Scan for the cell matching the given text and deliver its [x, y] coordinate at center. 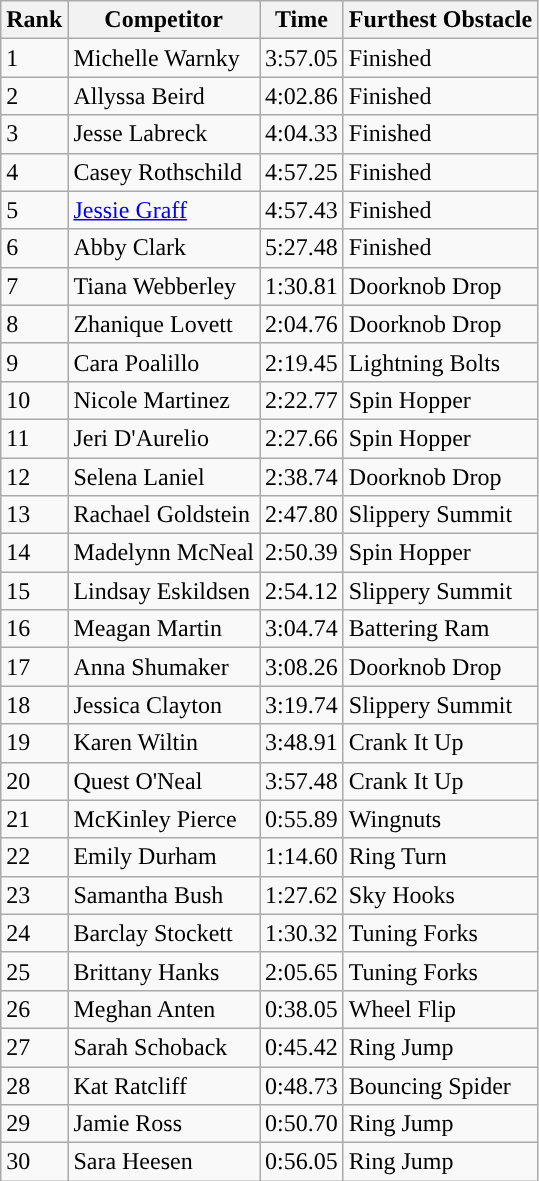
2:38.74 [302, 477]
Jessie Graff [164, 210]
2:05.65 [302, 971]
18 [34, 705]
0:48.73 [302, 1085]
1:30.81 [302, 286]
19 [34, 743]
3:04.74 [302, 629]
Kat Ratcliff [164, 1085]
3:57.48 [302, 781]
4:02.86 [302, 96]
3 [34, 134]
17 [34, 667]
Rank [34, 20]
Ring Turn [440, 857]
Lindsay Eskildsen [164, 591]
6 [34, 248]
1:27.62 [302, 895]
Jesse Labreck [164, 134]
Wingnuts [440, 819]
16 [34, 629]
Sarah Schoback [164, 1047]
1 [34, 58]
Sara Heesen [164, 1162]
14 [34, 553]
29 [34, 1124]
Furthest Obstacle [440, 20]
20 [34, 781]
8 [34, 324]
Time [302, 20]
Sky Hooks [440, 895]
Competitor [164, 20]
2:54.12 [302, 591]
Meghan Anten [164, 1009]
0:45.42 [302, 1047]
22 [34, 857]
1:14.60 [302, 857]
Samantha Bush [164, 895]
2:27.66 [302, 438]
Rachael Goldstein [164, 515]
28 [34, 1085]
Bouncing Spider [440, 1085]
Jeri D'Aurelio [164, 438]
3:08.26 [302, 667]
Nicole Martinez [164, 400]
26 [34, 1009]
11 [34, 438]
0:50.70 [302, 1124]
5 [34, 210]
13 [34, 515]
4:04.33 [302, 134]
Barclay Stockett [164, 933]
9 [34, 362]
Zhanique Lovett [164, 324]
Tiana Webberley [164, 286]
Meagan Martin [164, 629]
Casey Rothschild [164, 172]
2:04.76 [302, 324]
Anna Shumaker [164, 667]
0:38.05 [302, 1009]
10 [34, 400]
23 [34, 895]
4 [34, 172]
Karen Wiltin [164, 743]
3:19.74 [302, 705]
Michelle Warnky [164, 58]
Quest O'Neal [164, 781]
0:56.05 [302, 1162]
Jessica Clayton [164, 705]
30 [34, 1162]
2:47.80 [302, 515]
21 [34, 819]
3:57.05 [302, 58]
15 [34, 591]
2:50.39 [302, 553]
Wheel Flip [440, 1009]
1:30.32 [302, 933]
McKinley Pierce [164, 819]
Lightning Bolts [440, 362]
3:48.91 [302, 743]
24 [34, 933]
Selena Laniel [164, 477]
Brittany Hanks [164, 971]
5:27.48 [302, 248]
2:22.77 [302, 400]
Battering Ram [440, 629]
Abby Clark [164, 248]
Madelynn McNeal [164, 553]
2 [34, 96]
4:57.43 [302, 210]
25 [34, 971]
4:57.25 [302, 172]
Jamie Ross [164, 1124]
Emily Durham [164, 857]
Cara Poalillo [164, 362]
7 [34, 286]
2:19.45 [302, 362]
27 [34, 1047]
Allyssa Beird [164, 96]
12 [34, 477]
0:55.89 [302, 819]
